Extract the (X, Y) coordinate from the center of the cell holding the provided text.  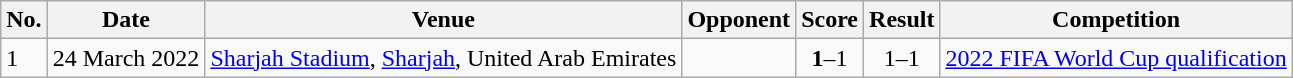
Venue (444, 20)
Result (902, 20)
Competition (1116, 20)
2022 FIFA World Cup qualification (1116, 58)
Opponent (739, 20)
No. (24, 20)
Date (126, 20)
Sharjah Stadium, Sharjah, United Arab Emirates (444, 58)
24 March 2022 (126, 58)
1 (24, 58)
Score (830, 20)
